Identify which cell holds the provided text, then report its (X, Y) central coordinate. 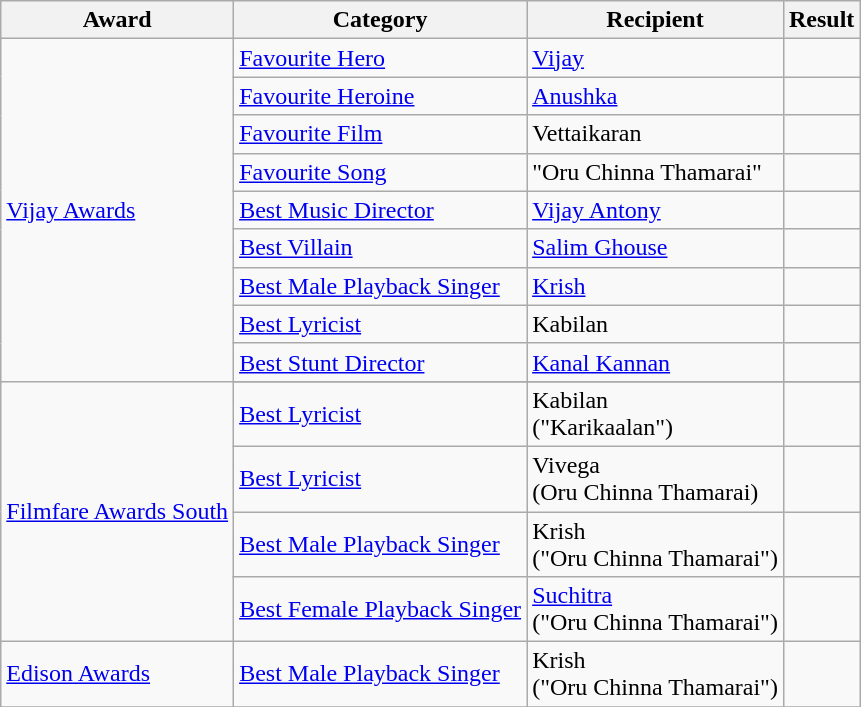
Krish ("Oru Chinna Thamarai") (656, 674)
Anushka (656, 96)
Filmfare Awards South (118, 511)
Vijay Awards (118, 210)
Kanal Kannan (656, 362)
Kabilan (656, 324)
Favourite Heroine (380, 96)
Best Stunt Director (380, 362)
Best Villain (380, 248)
Vettaikaran (656, 134)
Favourite Film (380, 134)
Category (380, 20)
Best Music Director (380, 210)
Vijay Antony (656, 210)
Suchitra("Oru Chinna Thamarai") (656, 610)
Best Female Playback Singer (380, 610)
Result (821, 20)
Award (118, 20)
Edison Awards (118, 674)
Favourite Hero (380, 58)
Kabilan("Karikaalan") (656, 414)
Salim Ghouse (656, 248)
"Oru Chinna Thamarai" (656, 172)
Recipient (656, 20)
Krish("Oru Chinna Thamarai") (656, 544)
Vijay (656, 58)
Favourite Song (380, 172)
Krish (656, 286)
Vivega(Oru Chinna Thamarai) (656, 478)
